Output the [X, Y] coordinate of the center of the cell containing the given text.  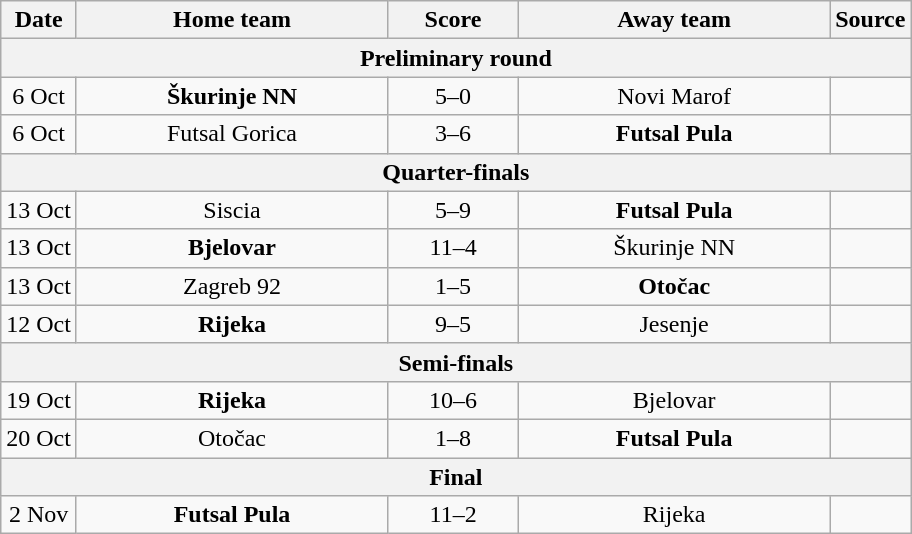
Zagreb 92 [232, 286]
2 Nov [39, 515]
Futsal Gorica [232, 134]
1–5 [454, 286]
9–5 [454, 324]
3–6 [454, 134]
5–0 [454, 96]
Score [454, 20]
1–8 [454, 438]
Semi-finals [456, 362]
Source [870, 20]
Away team [674, 20]
19 Oct [39, 400]
12 Oct [39, 324]
Siscia [232, 210]
Preliminary round [456, 58]
Home team [232, 20]
Jesenje [674, 324]
Novi Marof [674, 96]
11–4 [454, 248]
20 Oct [39, 438]
11–2 [454, 515]
Final [456, 477]
Date [39, 20]
5–9 [454, 210]
Quarter-finals [456, 172]
10–6 [454, 400]
